Capture the cell that displays the provided text and extract its [X, Y] central coordinate. 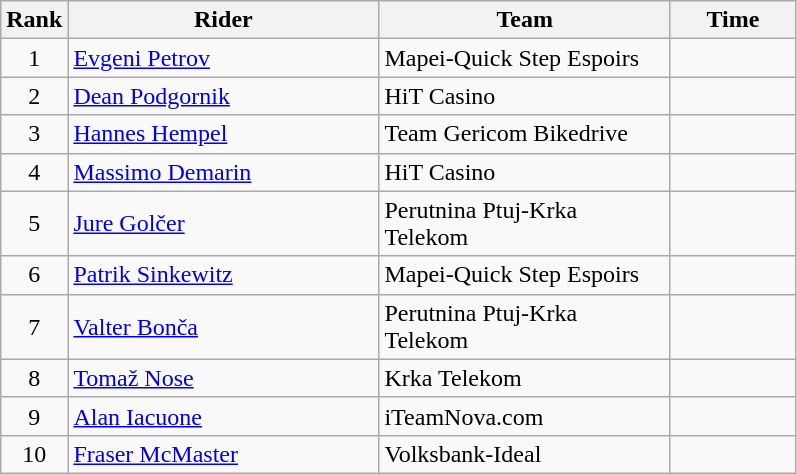
Krka Telekom [525, 378]
1 [34, 58]
iTeamNova.com [525, 416]
Volksbank-Ideal [525, 454]
9 [34, 416]
4 [34, 172]
Dean Podgornik [224, 96]
Team [525, 20]
5 [34, 224]
Time [732, 20]
10 [34, 454]
2 [34, 96]
Rank [34, 20]
Jure Golčer [224, 224]
Evgeni Petrov [224, 58]
Team Gericom Bikedrive [525, 134]
3 [34, 134]
6 [34, 275]
Fraser McMaster [224, 454]
Tomaž Nose [224, 378]
Rider [224, 20]
Alan Iacuone [224, 416]
Hannes Hempel [224, 134]
Patrik Sinkewitz [224, 275]
Valter Bonča [224, 326]
7 [34, 326]
8 [34, 378]
Massimo Demarin [224, 172]
